Pinpoint the cell where the given text exists, returning its (x, y) midpoint coordinate. 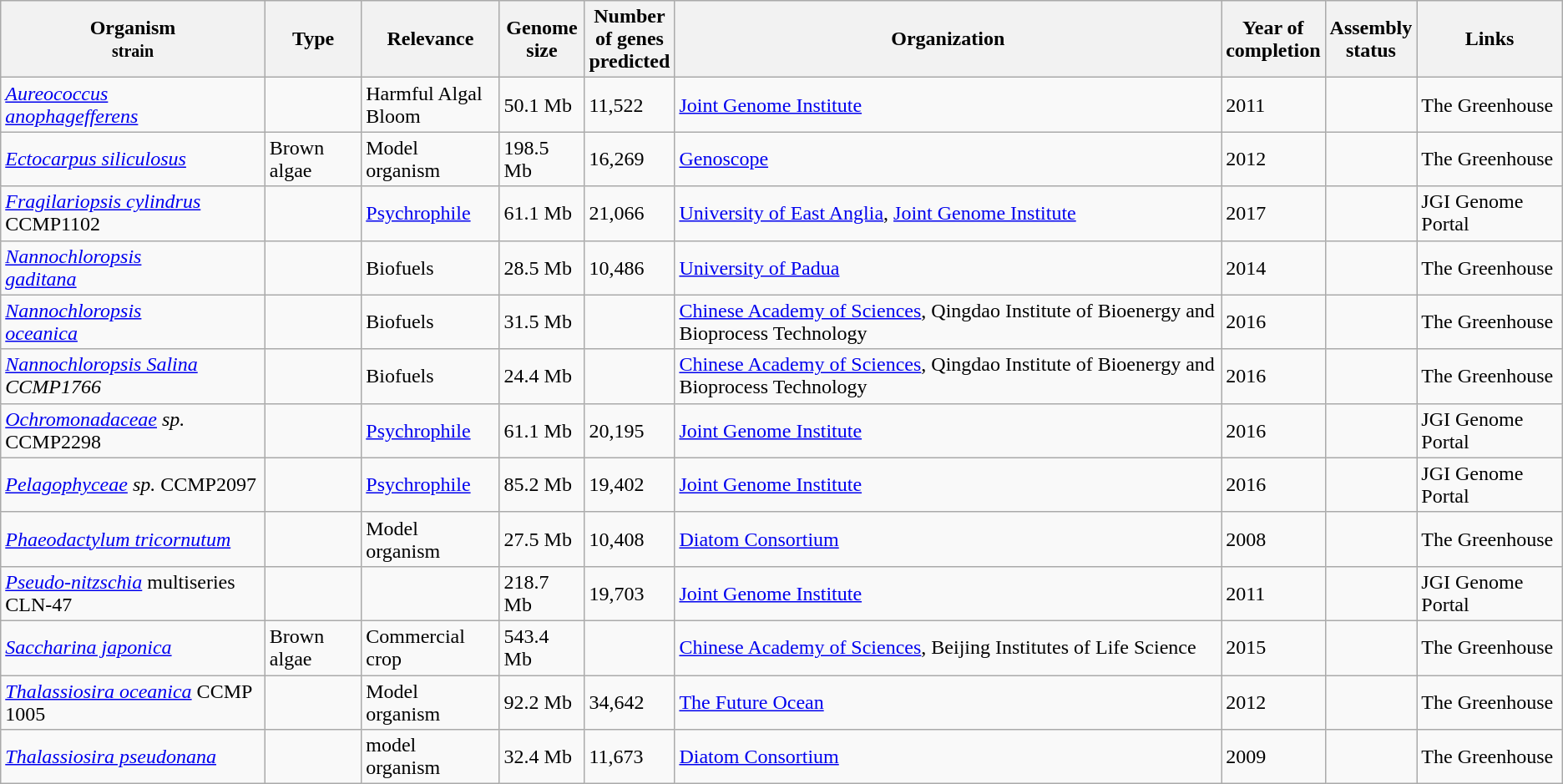
16,269 (630, 159)
Saccharina japonica (134, 648)
Commercial crop (431, 648)
198.5 Mb (542, 159)
2015 (1273, 648)
Organismstrain (134, 39)
92.2 Mb (542, 701)
Relevance (431, 39)
85.2 Mb (542, 484)
31.5 Mb (542, 322)
Nannochloropsisgaditana (134, 267)
20,195 (630, 431)
34,642 (630, 701)
10,486 (630, 267)
Assemblystatus (1371, 39)
28.5 Mb (542, 267)
Pelagophyceae sp. CCMP2097 (134, 484)
Type (312, 39)
Ectocarpus siliculosus (134, 159)
2009 (1273, 756)
model organism (431, 756)
10,408 (630, 539)
21,066 (630, 214)
27.5 Mb (542, 539)
Organization (948, 39)
Chinese Academy of Sciences, Beijing Institutes of Life Science (948, 648)
Fragilariopsis cylindrus CCMP1102 (134, 214)
50.1 Mb (542, 105)
24.4 Mb (542, 376)
Genoscope (948, 159)
Pseudo-nitzschia multiseries CLN-47 (134, 593)
218.7 Mb (542, 593)
University of East Anglia, Joint Genome Institute (948, 214)
Genomesize (542, 39)
543.4 Mb (542, 648)
Thalassiosira oceanica CCMP 1005 (134, 701)
32.4 Mb (542, 756)
Harmful AlgalBloom (431, 105)
Thalassiosira pseudonana (134, 756)
2008 (1273, 539)
11,673 (630, 756)
Year ofcompletion (1273, 39)
University of Padua (948, 267)
Links (1490, 39)
Ochromonadaceae sp. CCMP2298 (134, 431)
Aureococcusanophagefferens (134, 105)
2017 (1273, 214)
Numberof genespredicted (630, 39)
19,703 (630, 593)
11,522 (630, 105)
The Future Ocean (948, 701)
Nannochloropsisoceanica (134, 322)
19,402 (630, 484)
Phaeodactylum tricornutum (134, 539)
2014 (1273, 267)
Nannochloropsis Salina CCMP1766 (134, 376)
